Scan for the cell matching the given text and deliver its (X, Y) coordinate at center. 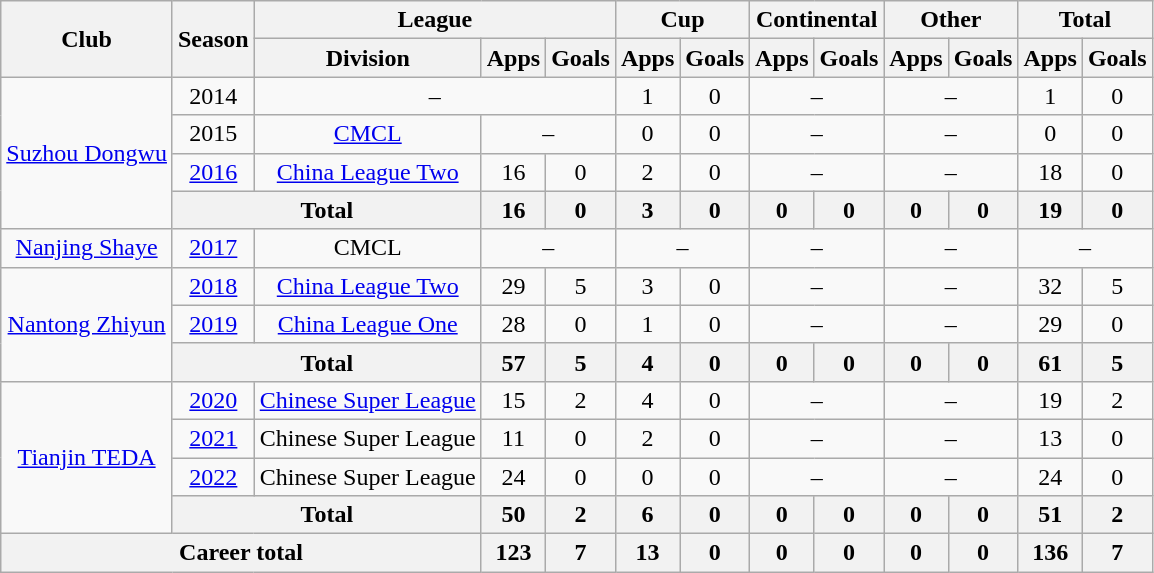
2019 (213, 324)
11 (513, 438)
2020 (213, 400)
2016 (213, 172)
50 (513, 515)
61 (1050, 362)
2015 (213, 134)
32 (1050, 286)
Suzhou Dongwu (87, 153)
2018 (213, 286)
Cup (682, 20)
Nanjing Shaye (87, 248)
18 (1050, 172)
2014 (213, 96)
Continental (817, 20)
2017 (213, 248)
51 (1050, 515)
Club (87, 39)
123 (513, 553)
28 (513, 324)
Career total (241, 553)
15 (513, 400)
Tianjin TEDA (87, 457)
2022 (213, 477)
6 (647, 515)
Season (213, 39)
Other (951, 20)
136 (1050, 553)
2021 (213, 438)
57 (513, 362)
Division (368, 58)
League (434, 20)
Nantong Zhiyun (87, 324)
China League One (368, 324)
